Locate the cell with the specified text and output its [x, y] center coordinate. 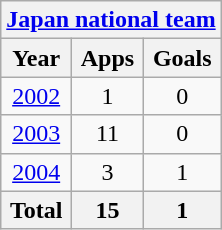
Japan national team [111, 20]
3 [108, 172]
2003 [36, 134]
2004 [36, 172]
15 [108, 210]
Apps [108, 58]
Total [36, 210]
Goals [182, 58]
Year [36, 58]
11 [108, 134]
2002 [36, 96]
